Return the [X, Y] coordinate for the center point of the cell that contains the specified text.  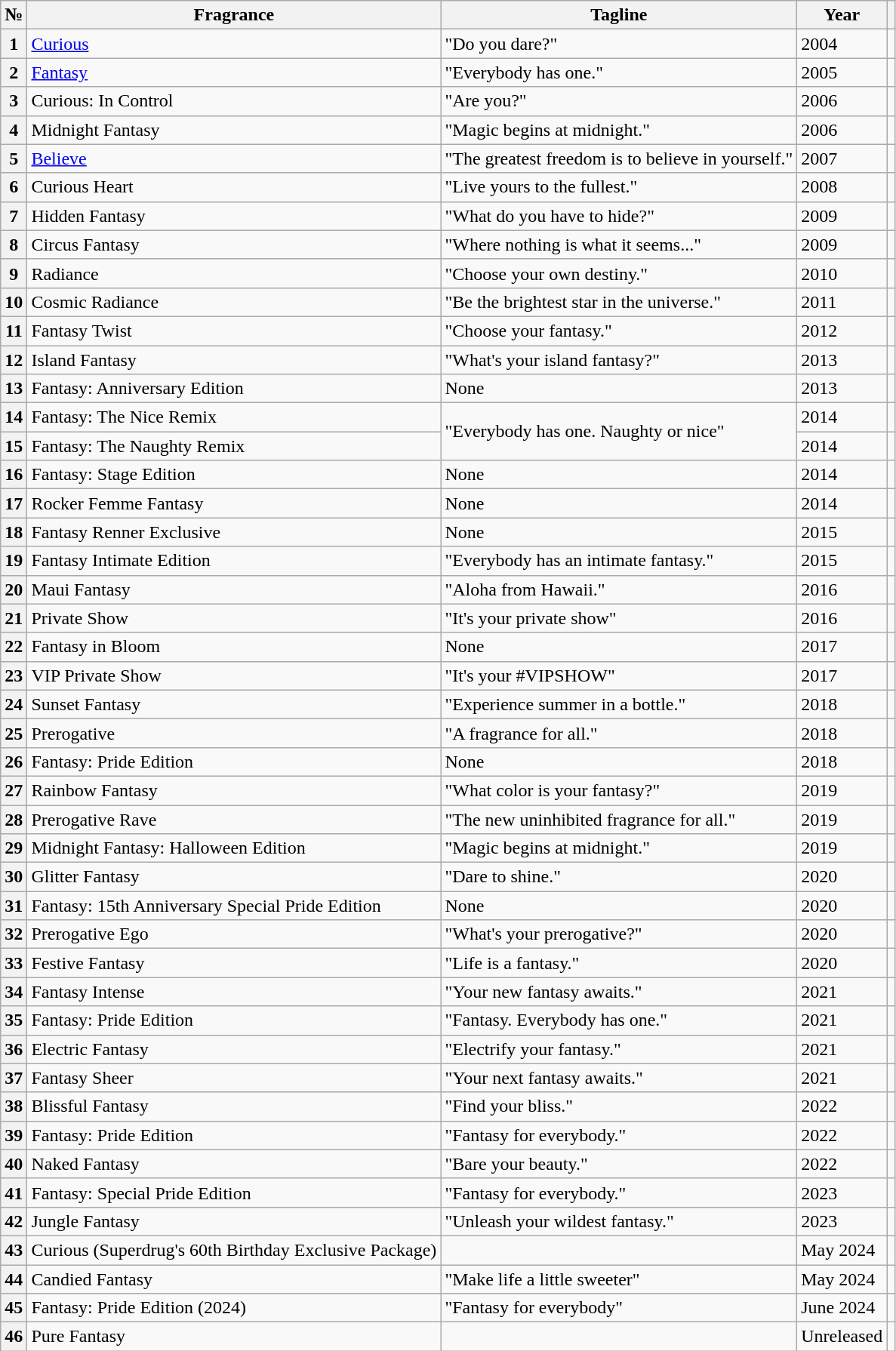
Fantasy [234, 72]
2010 [842, 273]
Fragrance [234, 15]
"The greatest freedom is to believe in yourself." [619, 158]
Year [842, 15]
1 [14, 44]
"What color is your fantasy?" [619, 790]
2004 [842, 44]
"Choose your fantasy." [619, 331]
Rocker Femme Fantasy [234, 503]
Blissful Fantasy [234, 1106]
Island Fantasy [234, 360]
11 [14, 331]
37 [14, 1078]
Fantasy: Stage Edition [234, 475]
26 [14, 762]
46 [14, 1337]
"It's your #VIPSHOW" [619, 675]
June 2024 [842, 1308]
40 [14, 1164]
Fantasy Sheer [234, 1078]
24 [14, 704]
Midnight Fantasy: Halloween Edition [234, 848]
2008 [842, 187]
36 [14, 1049]
19 [14, 561]
"Everybody has an intimate fantasy." [619, 561]
"Life is a fantasy." [619, 963]
16 [14, 475]
Prerogative Ego [234, 934]
"Unleash your wildest fantasy." [619, 1221]
2 [14, 72]
"Bare your beauty." [619, 1164]
27 [14, 790]
Festive Fantasy [234, 963]
25 [14, 733]
35 [14, 1020]
Fantasy: 15th Anniversary Special Pride Edition [234, 906]
Electric Fantasy [234, 1049]
43 [14, 1250]
"Experience summer in a bottle." [619, 704]
Pure Fantasy [234, 1337]
Rainbow Fantasy [234, 790]
30 [14, 877]
22 [14, 647]
Sunset Fantasy [234, 704]
42 [14, 1221]
4 [14, 130]
2005 [842, 72]
"Live yours to the fullest." [619, 187]
Curious (Superdrug's 60th Birthday Exclusive Package) [234, 1250]
Midnight Fantasy [234, 130]
Prerogative Rave [234, 819]
Hidden Fantasy [234, 216]
Believe [234, 158]
29 [14, 848]
15 [14, 446]
Fantasy: Special Pride Edition [234, 1193]
14 [14, 417]
2007 [842, 158]
"What do you have to hide?" [619, 216]
31 [14, 906]
44 [14, 1279]
18 [14, 532]
2012 [842, 331]
23 [14, 675]
Radiance [234, 273]
"Be the brightest star in the universe." [619, 302]
41 [14, 1193]
Tagline [619, 15]
5 [14, 158]
"A fragrance for all." [619, 733]
"Everybody has one." [619, 72]
"Electrify your fantasy." [619, 1049]
Fantasy: The Naughty Remix [234, 446]
28 [14, 819]
Fantasy: Pride Edition (2024) [234, 1308]
Fantasy: The Nice Remix [234, 417]
"Everybody has one. Naughty or nice" [619, 432]
"Your new fantasy awaits." [619, 992]
32 [14, 934]
2011 [842, 302]
№ [14, 15]
21 [14, 618]
"Where nothing is what it seems..." [619, 245]
Candied Fantasy [234, 1279]
Curious Heart [234, 187]
"Dare to shine." [619, 877]
10 [14, 302]
Glitter Fantasy [234, 877]
Fantasy: Anniversary Edition [234, 389]
Fantasy in Bloom [234, 647]
Maui Fantasy [234, 589]
Cosmic Radiance [234, 302]
VIP Private Show [234, 675]
Fantasy Intense [234, 992]
6 [14, 187]
34 [14, 992]
38 [14, 1106]
Naked Fantasy [234, 1164]
Curious: In Control [234, 101]
Fantasy Renner Exclusive [234, 532]
20 [14, 589]
Circus Fantasy [234, 245]
12 [14, 360]
Private Show [234, 618]
"Find your bliss." [619, 1106]
9 [14, 273]
3 [14, 101]
Unreleased [842, 1337]
"Fantasy for everybody" [619, 1308]
"Are you?" [619, 101]
39 [14, 1135]
7 [14, 216]
17 [14, 503]
"Choose your own destiny." [619, 273]
"Your next fantasy awaits." [619, 1078]
13 [14, 389]
"It's your private show" [619, 618]
Fantasy Twist [234, 331]
"Make life a little sweeter" [619, 1279]
"Aloha from Hawaii." [619, 589]
"What's your prerogative?" [619, 934]
Jungle Fantasy [234, 1221]
8 [14, 245]
"Fantasy. Everybody has one." [619, 1020]
Prerogative [234, 733]
"What's your island fantasy?" [619, 360]
"Do you dare?" [619, 44]
33 [14, 963]
Curious [234, 44]
Fantasy Intimate Edition [234, 561]
45 [14, 1308]
"The new uninhibited fragrance for all." [619, 819]
